Identify which cell holds the provided text, then report its [x, y] central coordinate. 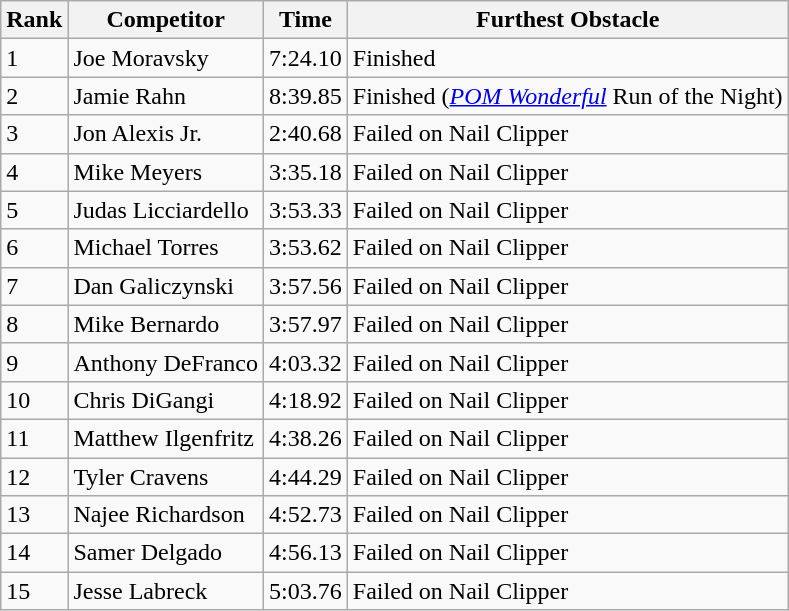
3:57.97 [306, 324]
3:53.62 [306, 248]
13 [34, 515]
Chris DiGangi [166, 400]
2 [34, 96]
4 [34, 172]
Furthest Obstacle [568, 20]
Mike Meyers [166, 172]
3:57.56 [306, 286]
Matthew Ilgenfritz [166, 438]
14 [34, 553]
2:40.68 [306, 134]
11 [34, 438]
Tyler Cravens [166, 477]
Jon Alexis Jr. [166, 134]
7 [34, 286]
Michael Torres [166, 248]
5:03.76 [306, 591]
5 [34, 210]
8:39.85 [306, 96]
Samer Delgado [166, 553]
8 [34, 324]
Joe Moravsky [166, 58]
Finished [568, 58]
Judas Licciardello [166, 210]
4:44.29 [306, 477]
Competitor [166, 20]
Finished (POM Wonderful Run of the Night) [568, 96]
Najee Richardson [166, 515]
7:24.10 [306, 58]
4:56.13 [306, 553]
Anthony DeFranco [166, 362]
15 [34, 591]
4:38.26 [306, 438]
Time [306, 20]
9 [34, 362]
3:53.33 [306, 210]
1 [34, 58]
12 [34, 477]
4:18.92 [306, 400]
4:52.73 [306, 515]
4:03.32 [306, 362]
10 [34, 400]
Dan Galiczynski [166, 286]
Mike Bernardo [166, 324]
Jamie Rahn [166, 96]
6 [34, 248]
Jesse Labreck [166, 591]
Rank [34, 20]
3:35.18 [306, 172]
3 [34, 134]
